Extract the (x, y) coordinate from the center of the cell holding the provided text.  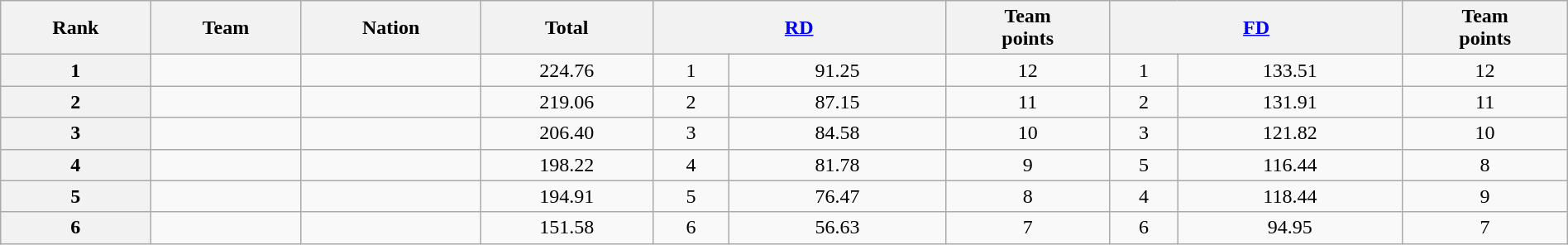
219.06 (566, 102)
116.44 (1290, 165)
Rank (76, 28)
Team (226, 28)
87.15 (837, 102)
FD (1256, 28)
118.44 (1290, 196)
206.40 (566, 133)
151.58 (566, 228)
RD (799, 28)
133.51 (1290, 70)
84.58 (837, 133)
56.63 (837, 228)
194.91 (566, 196)
198.22 (566, 165)
224.76 (566, 70)
91.25 (837, 70)
131.91 (1290, 102)
94.95 (1290, 228)
121.82 (1290, 133)
Total (566, 28)
81.78 (837, 165)
76.47 (837, 196)
Nation (390, 28)
